Pinpoint the cell where the given text exists, returning its (x, y) midpoint coordinate. 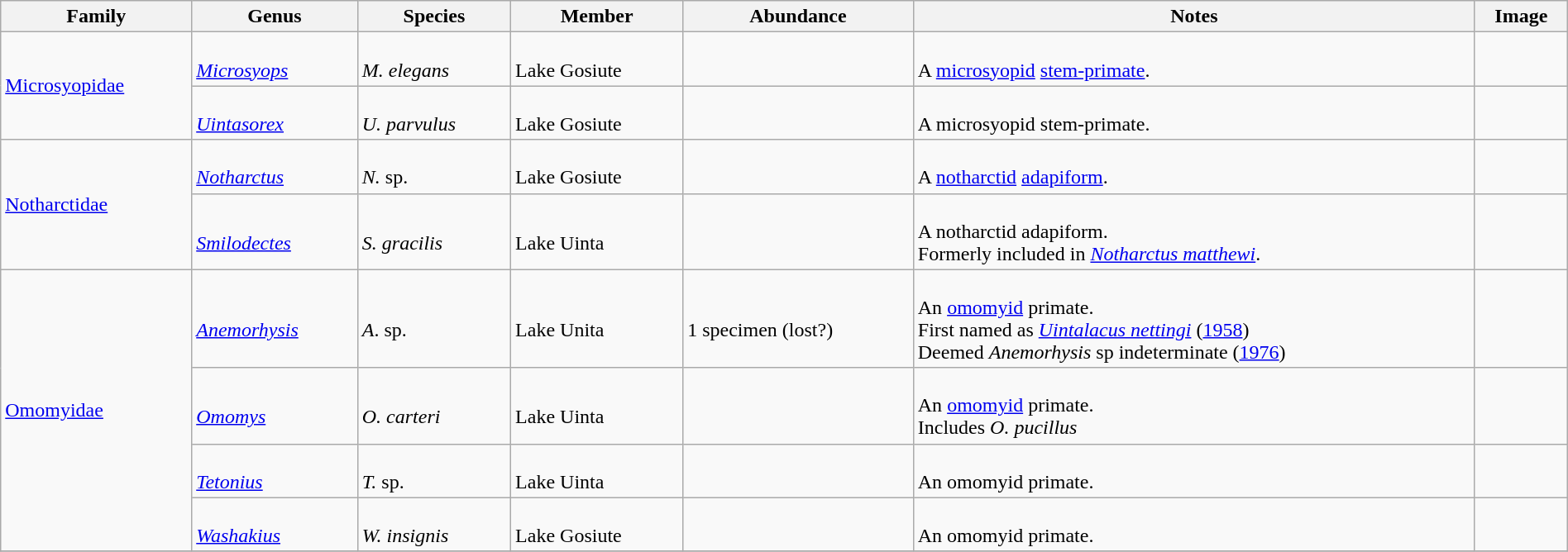
S. gracilis (433, 231)
Washakius (275, 524)
Genus (275, 17)
Abundance (799, 17)
Microsyops (275, 59)
Lake Unita (597, 319)
A. sp. (433, 319)
1 specimen (lost?) (799, 319)
T. sp. (433, 471)
An omomyid primate.Includes O. pucillus (1194, 406)
W. insignis (433, 524)
Family (96, 17)
N. sp. (433, 167)
Notharctidae (96, 205)
O. carteri (433, 406)
Image (1521, 17)
U. parvulus (433, 112)
A notharctid adapiform. (1194, 167)
Uintasorex (275, 112)
A notharctid adapiform.Formerly included in Notharctus matthewi. (1194, 231)
Member (597, 17)
An omomyid primate.First named as Uintalacus nettingi (1958)Deemed Anemorhysis sp indeterminate (1976) (1194, 319)
Notes (1194, 17)
M. elegans (433, 59)
Anemorhysis (275, 319)
Microsyopidae (96, 86)
Smilodectes (275, 231)
Notharctus (275, 167)
Tetonius (275, 471)
Omomyidae (96, 410)
Omomys (275, 406)
Species (433, 17)
